Find where the given text appears and provide that cell's center as (X, Y) coordinate. 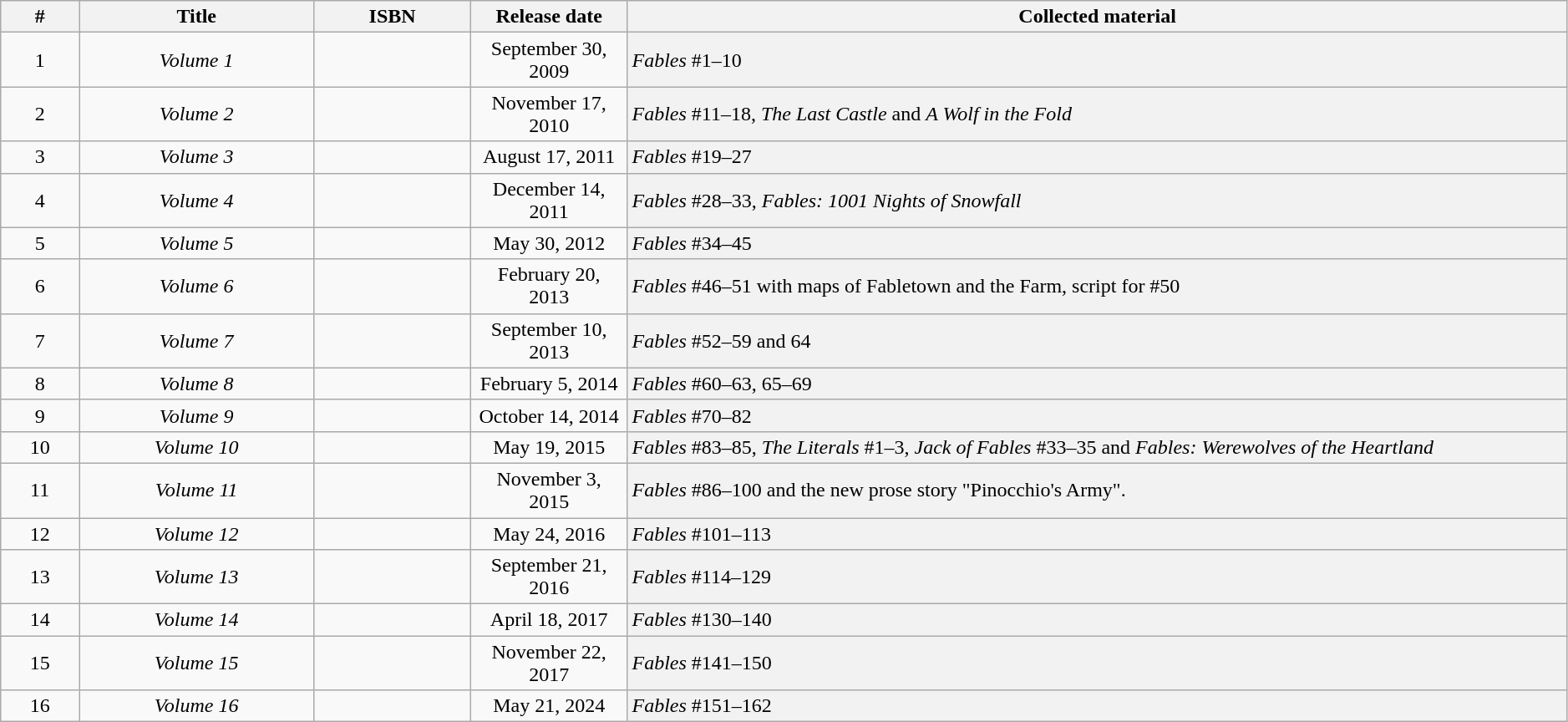
February 5, 2014 (549, 384)
Fables #19–27 (1098, 157)
Volume 6 (197, 286)
# (40, 17)
November 22, 2017 (549, 664)
September 21, 2016 (549, 577)
November 3, 2015 (549, 490)
16 (40, 706)
7 (40, 341)
Volume 3 (197, 157)
10 (40, 447)
Volume 9 (197, 415)
November 17, 2010 (549, 114)
Fables #83–85, The Literals #1–3, Jack of Fables #33–35 and Fables: Werewolves of the Heartland (1098, 447)
April 18, 2017 (549, 620)
Fables #11–18, The Last Castle and A Wolf in the Fold (1098, 114)
Collected material (1098, 17)
August 17, 2011 (549, 157)
Volume 16 (197, 706)
February 20, 2013 (549, 286)
Fables #60–63, 65–69 (1098, 384)
14 (40, 620)
Volume 1 (197, 60)
Volume 15 (197, 664)
Fables #86–100 and the new prose story "Pinocchio's Army". (1098, 490)
1 (40, 60)
May 30, 2012 (549, 243)
2 (40, 114)
May 24, 2016 (549, 534)
Release date (549, 17)
5 (40, 243)
September 30, 2009 (549, 60)
Volume 4 (197, 201)
Volume 7 (197, 341)
Volume 2 (197, 114)
Fables #1–10 (1098, 60)
Fables #141–150 (1098, 664)
Volume 5 (197, 243)
11 (40, 490)
9 (40, 415)
8 (40, 384)
Fables #46–51 with maps of Fabletown and the Farm, script for #50 (1098, 286)
3 (40, 157)
Fables #52–59 and 64 (1098, 341)
Title (197, 17)
Fables #151–162 (1098, 706)
6 (40, 286)
Fables #70–82 (1098, 415)
12 (40, 534)
May 19, 2015 (549, 447)
4 (40, 201)
October 14, 2014 (549, 415)
Volume 10 (197, 447)
December 14, 2011 (549, 201)
Fables #130–140 (1098, 620)
Fables #114–129 (1098, 577)
May 21, 2024 (549, 706)
Volume 12 (197, 534)
Volume 11 (197, 490)
Fables #34–45 (1098, 243)
Volume 13 (197, 577)
Fables #28–33, Fables: 1001 Nights of Snowfall (1098, 201)
Volume 14 (197, 620)
ISBN (393, 17)
13 (40, 577)
Volume 8 (197, 384)
15 (40, 664)
September 10, 2013 (549, 341)
Fables #101–113 (1098, 534)
